Provide the (x, y) coordinate of the cell's center where the given text is located.  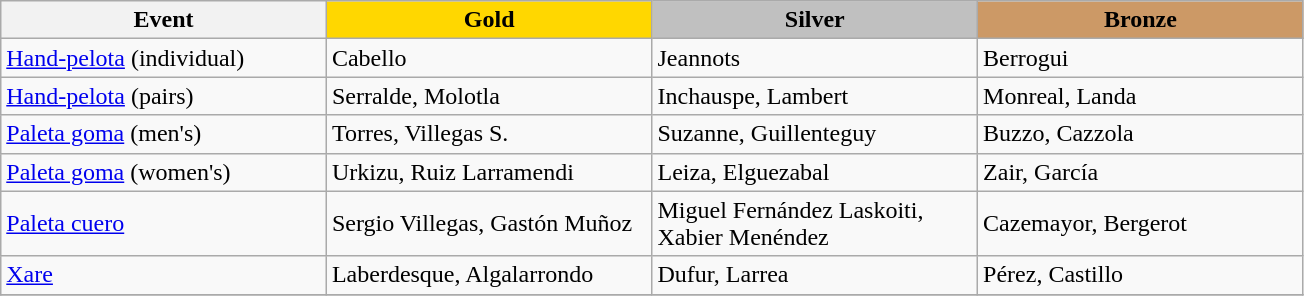
Urkizu, Ruiz Larramendi (489, 172)
Buzzo, Cazzola (1141, 134)
Berrogui (1141, 58)
Miguel Fernández Laskoiti, Xabier Menéndez (815, 224)
Dufur, Larrea (815, 275)
Hand-pelota (pairs) (164, 96)
Leiza, Elguezabal (815, 172)
Pérez, Castillo (1141, 275)
Xare (164, 275)
Torres, Villegas S. (489, 134)
Bronze (1141, 20)
Monreal, Landa (1141, 96)
Event (164, 20)
Cabello (489, 58)
Jeannots (815, 58)
Hand-pelota (individual) (164, 58)
Suzanne, Guillenteguy (815, 134)
Paleta cuero (164, 224)
Gold (489, 20)
Serralde, Molotla (489, 96)
Cazemayor, Bergerot (1141, 224)
Sergio Villegas, Gastón Muñoz (489, 224)
Silver (815, 20)
Inchauspe, Lambert (815, 96)
Zair, García (1141, 172)
Paleta goma (women's) (164, 172)
Paleta goma (men's) (164, 134)
Laberdesque, Algalarrondo (489, 275)
